Locate the cell with the specified text and output its (X, Y) center coordinate. 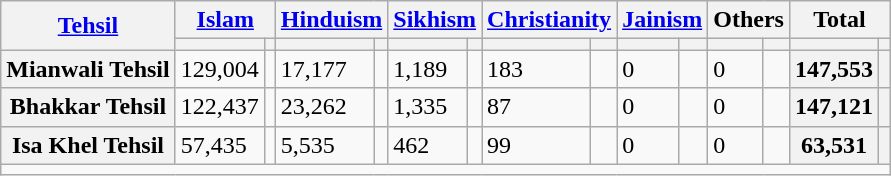
23,262 (324, 107)
17,177 (324, 69)
147,553 (834, 69)
5,535 (324, 145)
Bhakkar Tehsil (88, 107)
1,189 (428, 69)
63,531 (834, 145)
Hinduism (331, 20)
57,435 (220, 145)
Others (749, 20)
183 (536, 69)
Isa Khel Tehsil (88, 145)
129,004 (220, 69)
Christianity (550, 20)
Islam (225, 20)
Tehsil (88, 26)
Jainism (662, 20)
87 (536, 107)
Total (839, 20)
462 (428, 145)
Mianwali Tehsil (88, 69)
147,121 (834, 107)
99 (536, 145)
122,437 (220, 107)
1,335 (428, 107)
Sikhism (435, 20)
